Locate the cell with the specified text and output its [x, y] center coordinate. 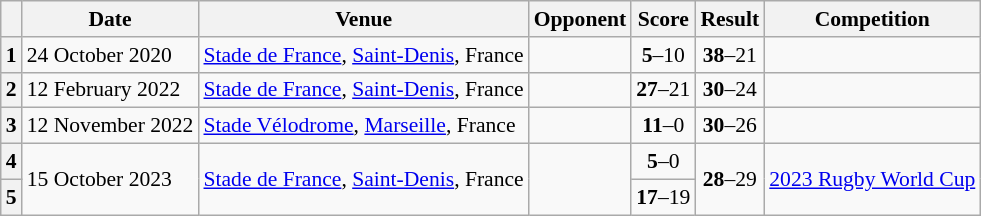
1 [12, 55]
15 October 2023 [110, 180]
5 [12, 197]
Result [730, 19]
11–0 [663, 126]
27–21 [663, 90]
2 [12, 90]
30–26 [730, 126]
Venue [363, 19]
5–10 [663, 55]
Stade Vélodrome, Marseille, France [363, 126]
2023 Rugby World Cup [872, 180]
Score [663, 19]
Date [110, 19]
5–0 [663, 162]
4 [12, 162]
Opponent [580, 19]
28–29 [730, 180]
12 November 2022 [110, 126]
30–24 [730, 90]
Competition [872, 19]
3 [12, 126]
24 October 2020 [110, 55]
38–21 [730, 55]
12 February 2022 [110, 90]
17–19 [663, 197]
